Detect which cell encompasses the target text, then output its [x, y] center coordinate. 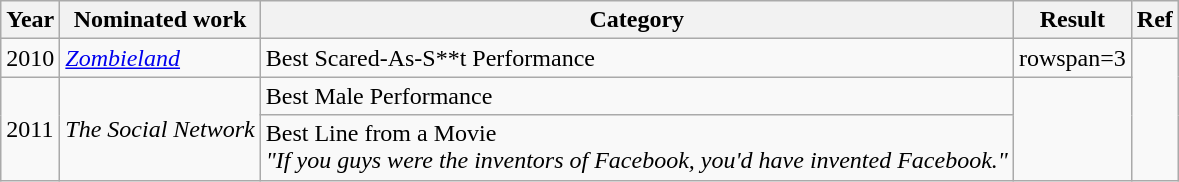
Result [1072, 20]
The Social Network [160, 128]
2010 [30, 58]
Nominated work [160, 20]
Category [636, 20]
Best Male Performance [636, 96]
Ref [1154, 20]
Best Line from a Movie"If you guys were the inventors of Facebook, you'd have invented Facebook." [636, 148]
rowspan=3 [1072, 58]
Best Scared-As-S**t Performance [636, 58]
Year [30, 20]
Zombieland [160, 58]
2011 [30, 128]
